Return the (x, y) coordinate for the center point of the cell that contains the specified text.  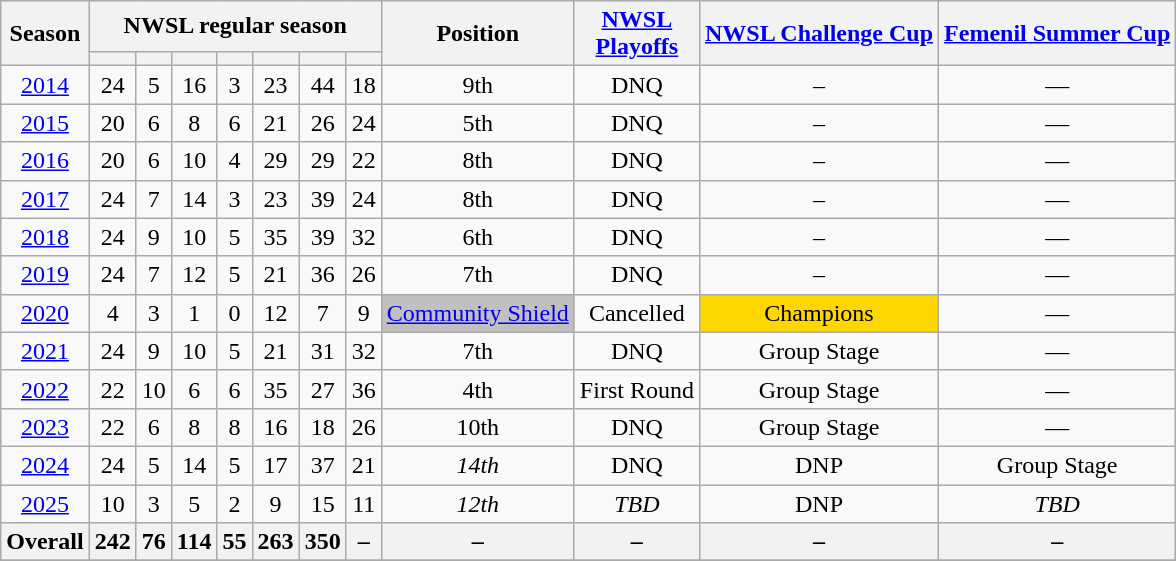
Position (478, 34)
NWSLPlayoffs (636, 34)
9th (478, 85)
First Round (636, 389)
NWSL Challenge Cup (818, 34)
263 (276, 542)
Overall (45, 542)
2019 (45, 275)
17 (276, 465)
2016 (45, 161)
1 (194, 313)
2024 (45, 465)
44 (322, 85)
10th (478, 427)
76 (154, 542)
350 (322, 542)
2020 (45, 313)
14th (478, 465)
12th (478, 503)
2023 (45, 427)
NWSL regular season (235, 26)
4th (478, 389)
2017 (45, 199)
0 (234, 313)
37 (322, 465)
2018 (45, 237)
242 (112, 542)
2015 (45, 123)
55 (234, 542)
Champions (818, 313)
2021 (45, 351)
31 (322, 351)
Community Shield (478, 313)
5th (478, 123)
Season (45, 34)
114 (194, 542)
6th (478, 237)
Cancelled (636, 313)
11 (364, 503)
Femenil Summer Cup (1058, 34)
2025 (45, 503)
15 (322, 503)
2022 (45, 389)
27 (322, 389)
2014 (45, 85)
2 (234, 503)
